Search for the cell housing the specified text and yield its (x, y) center coordinate. 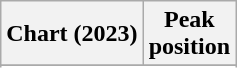
Peakposition (189, 34)
Chart (2023) (72, 34)
